Determine the (x, y) coordinate at the center of the cell enclosing the given text.  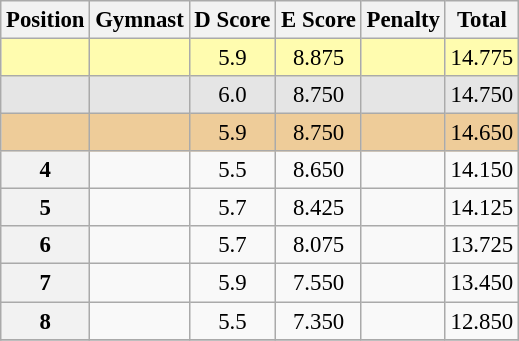
12.850 (482, 321)
4 (46, 170)
7.350 (318, 321)
8 (46, 321)
Position (46, 20)
5 (46, 208)
13.450 (482, 283)
6.0 (232, 95)
14.650 (482, 133)
14.125 (482, 208)
14.150 (482, 170)
8.425 (318, 208)
8.075 (318, 245)
14.750 (482, 95)
6 (46, 245)
8.650 (318, 170)
14.775 (482, 58)
D Score (232, 20)
Total (482, 20)
Gymnast (140, 20)
7.550 (318, 283)
7 (46, 283)
Penalty (403, 20)
8.875 (318, 58)
E Score (318, 20)
13.725 (482, 245)
